Scan for the cell matching the given text and deliver its (X, Y) coordinate at center. 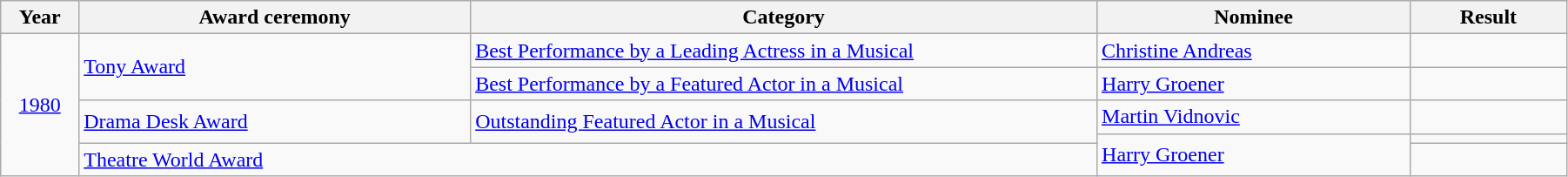
Outstanding Featured Actor in a Musical (784, 122)
Tony Award (275, 67)
Christine Andreas (1254, 51)
Award ceremony (275, 17)
Result (1488, 17)
Nominee (1254, 17)
Best Performance by a Leading Actress in a Musical (784, 51)
Year (40, 17)
Theatre World Award (588, 160)
Drama Desk Award (275, 122)
Category (784, 17)
Martin Vidnovic (1254, 117)
Best Performance by a Featured Actor in a Musical (784, 84)
1980 (40, 105)
